Capture the cell that displays the provided text and extract its [x, y] central coordinate. 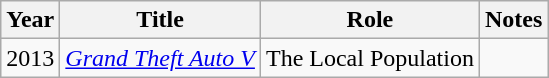
Grand Theft Auto V [160, 58]
Title [160, 20]
Year [30, 20]
Role [370, 20]
Notes [513, 20]
The Local Population [370, 58]
2013 [30, 58]
